Capture the cell that displays the provided text and extract its (x, y) central coordinate. 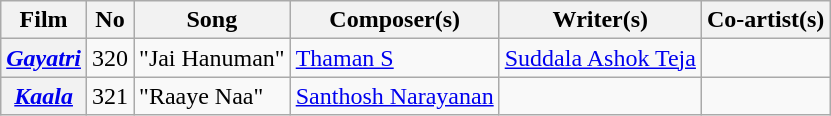
320 (110, 58)
Film (44, 20)
Thaman S (394, 58)
Kaala (44, 96)
No (110, 20)
Composer(s) (394, 20)
Gayatri (44, 58)
Suddala Ashok Teja (600, 58)
Santhosh Narayanan (394, 96)
321 (110, 96)
Song (212, 20)
"Raaye Naa" (212, 96)
"Jai Hanuman" (212, 58)
Writer(s) (600, 20)
Co-artist(s) (765, 20)
